Identify which cell holds the provided text, then report its (x, y) central coordinate. 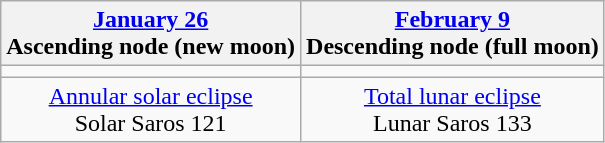
January 26Ascending node (new moon) (151, 34)
February 9Descending node (full moon) (453, 34)
Total lunar eclipseLunar Saros 133 (453, 110)
Annular solar eclipseSolar Saros 121 (151, 110)
